Search for the cell housing the specified text and yield its (x, y) center coordinate. 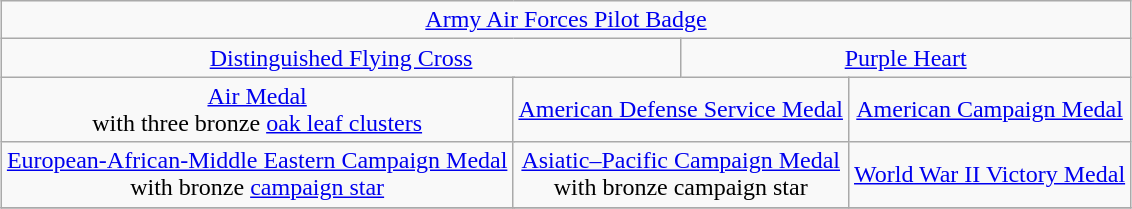
Army Air Forces Pilot Badge (566, 20)
American Defense Service Medal (681, 110)
World War II Victory Medal (989, 174)
Asiatic–Pacific Campaign Medalwith bronze campaign star (681, 174)
Air Medalwith three bronze oak leaf clusters (257, 110)
Purple Heart (906, 58)
Distinguished Flying Cross (340, 58)
European-African-Middle Eastern Campaign Medalwith bronze campaign star (257, 174)
American Campaign Medal (989, 110)
